Detect which cell encompasses the target text, then output its (X, Y) center coordinate. 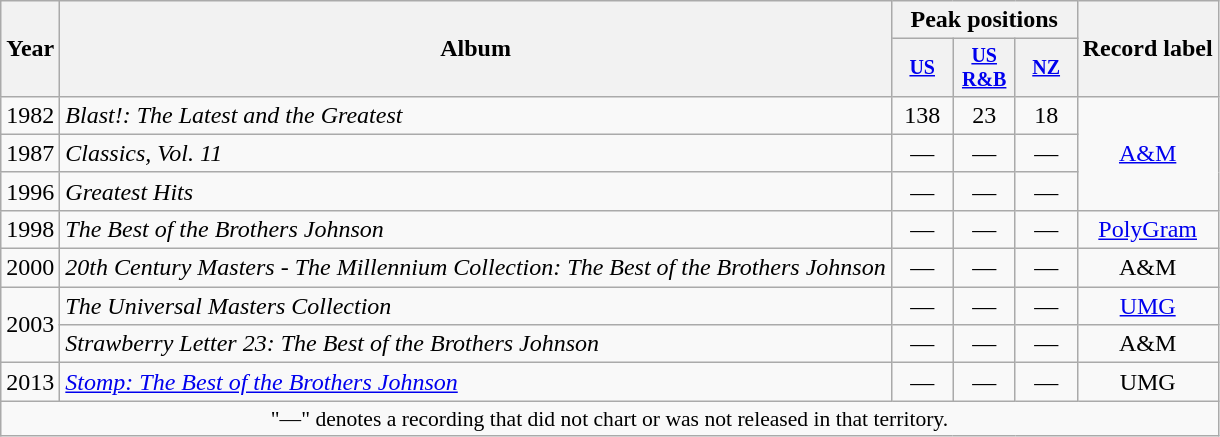
Year (30, 49)
2003 (30, 325)
Strawberry Letter 23: The Best of the Brothers Johnson (476, 344)
20th Century Masters - The Millennium Collection: The Best of the Brothers Johnson (476, 268)
Album (476, 49)
23 (984, 115)
Stomp: The Best of the Brothers Johnson (476, 382)
Peak positions (984, 20)
Record label (1148, 49)
1998 (30, 229)
USR&B (984, 68)
The Best of the Brothers Johnson (476, 229)
138 (922, 115)
Blast!: The Latest and the Greatest (476, 115)
2013 (30, 382)
NZ (1046, 68)
18 (1046, 115)
"—" denotes a recording that did not chart or was not released in that territory. (610, 419)
1982 (30, 115)
Classics, Vol. 11 (476, 153)
The Universal Masters Collection (476, 306)
2000 (30, 268)
PolyGram (1148, 229)
1996 (30, 191)
1987 (30, 153)
US (922, 68)
Greatest Hits (476, 191)
